Identify which cell holds the provided text, then report its [X, Y] central coordinate. 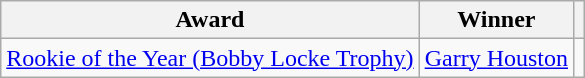
Rookie of the Year (Bobby Locke Trophy) [210, 58]
Winner [496, 20]
Award [210, 20]
Garry Houston [496, 58]
